Locate the cell with the specified text and output its [x, y] center coordinate. 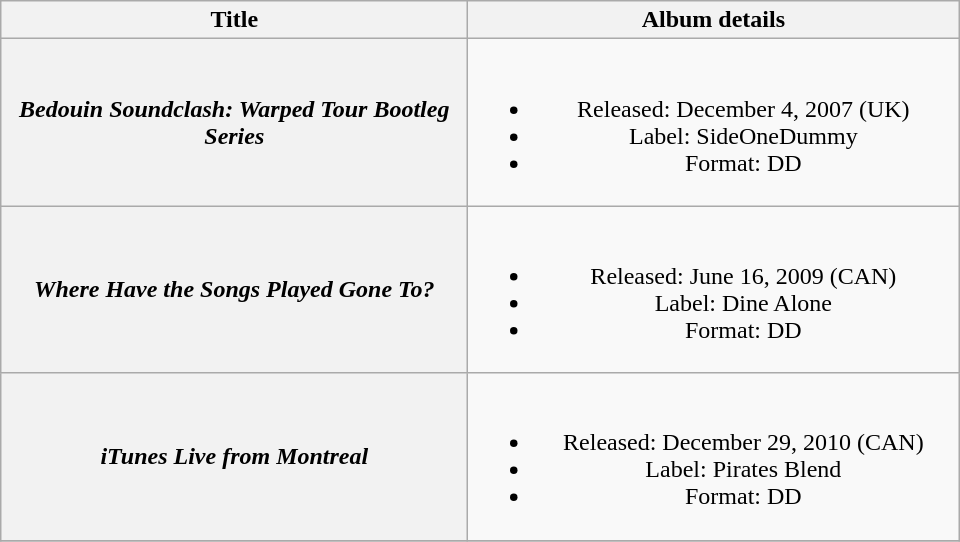
Bedouin Soundclash: Warped Tour Bootleg Series [234, 122]
Where Have the Songs Played Gone To? [234, 290]
Released: June 16, 2009 (CAN)Label: Dine AloneFormat: DD [714, 290]
iTunes Live from Montreal [234, 456]
Released: December 4, 2007 (UK)Label: SideOneDummyFormat: DD [714, 122]
Released: December 29, 2010 (CAN)Label: Pirates BlendFormat: DD [714, 456]
Title [234, 20]
Album details [714, 20]
